For the text-containing cell, return its midpoint in (X, Y) coordinate format. 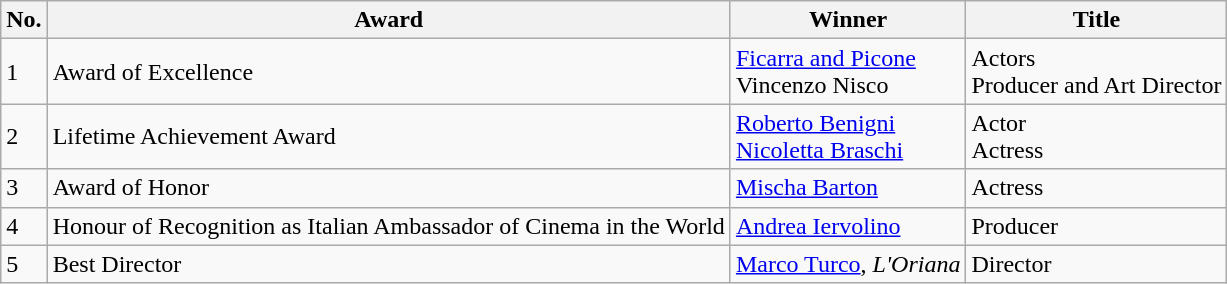
Mischa Barton (848, 188)
ActorActress (1096, 136)
ActorsProducer and Art Director (1096, 72)
Producer (1096, 226)
Winner (848, 20)
Marco Turco, L'Oriana (848, 264)
Director (1096, 264)
Award of Excellence (388, 72)
Award (388, 20)
Roberto BenigniNicoletta Braschi (848, 136)
Lifetime Achievement Award (388, 136)
Title (1096, 20)
Ficarra and PiconeVincenzo Nisco (848, 72)
2 (24, 136)
Honour of Recognition as Italian Ambassador of Cinema in the World (388, 226)
4 (24, 226)
Award of Honor (388, 188)
No. (24, 20)
3 (24, 188)
Andrea Iervolino (848, 226)
1 (24, 72)
Best Director (388, 264)
5 (24, 264)
Actress (1096, 188)
